From the cell containing the given text, extract its center point as (X, Y) coordinate. 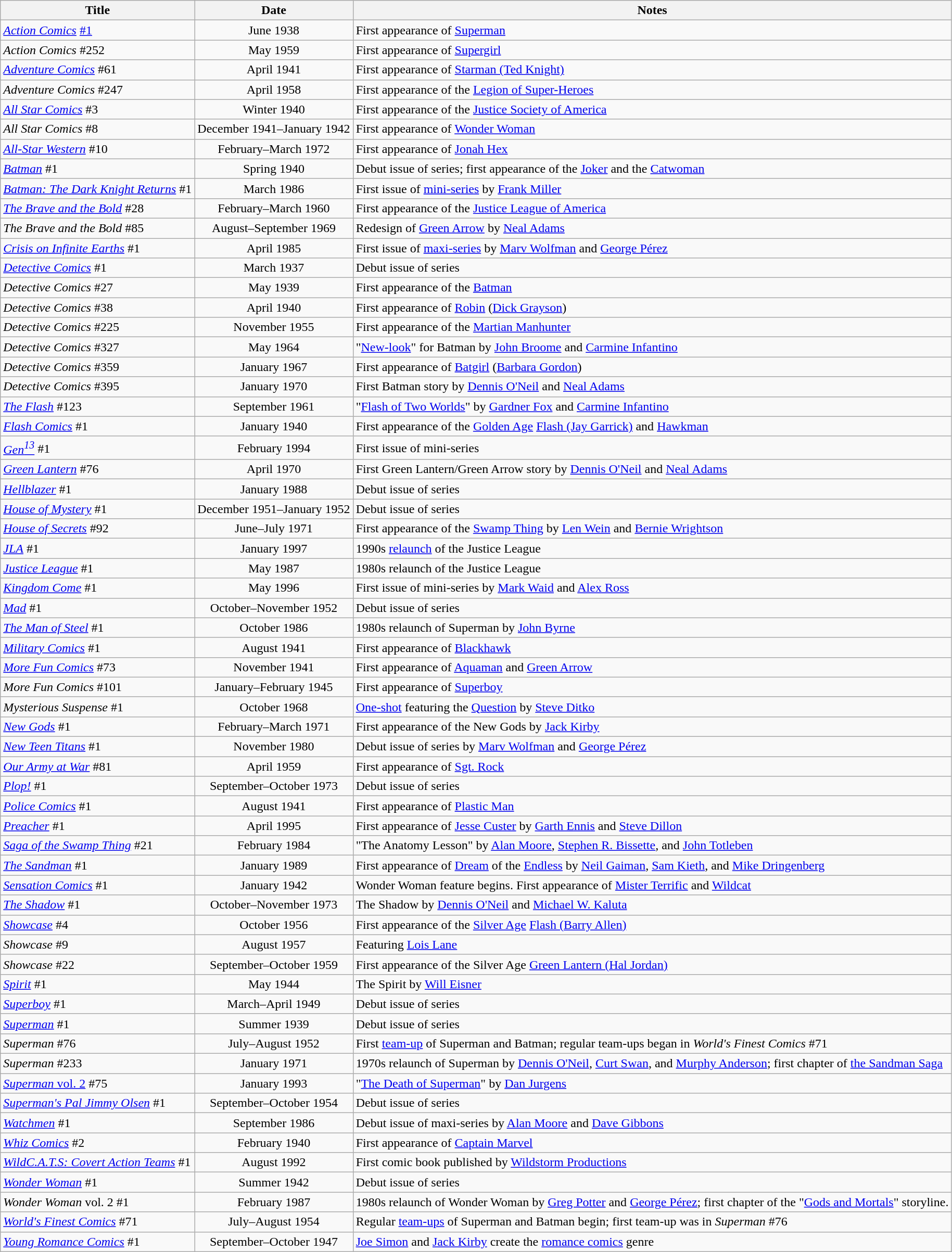
April 1970 (274, 469)
April 1995 (274, 826)
Spirit #1 (98, 984)
The Brave and the Bold #85 (98, 228)
August–September 1969 (274, 228)
Gen13 #1 (98, 448)
March 1937 (274, 268)
September 1961 (274, 406)
April 1940 (274, 308)
March 1986 (274, 188)
Mysterious Suspense #1 (98, 707)
Superman vol. 2 #75 (98, 1083)
April 1959 (274, 766)
October–November 1973 (274, 905)
Saga of the Swamp Thing #21 (98, 846)
First Green Lantern/Green Arrow story by Dennis O'Neil and Neal Adams (652, 469)
February 1994 (274, 448)
Date (274, 10)
January 1989 (274, 865)
January 1970 (274, 387)
Showcase #22 (98, 964)
May 1959 (274, 50)
Showcase #4 (98, 925)
First appearance of Dream of the Endless by Neil Gaiman, Sam Kieth, and Mike Dringenberg (652, 865)
Wonder Woman feature begins. First appearance of Mister Terrific and Wildcat (652, 885)
Adventure Comics #61 (98, 70)
April 1985 (274, 248)
First appearance of Blackhawk (652, 647)
May 1944 (274, 984)
First appearance of the New Gods by Jack Kirby (652, 726)
First appearance of Superboy (652, 687)
Military Comics #1 (98, 647)
All Star Comics #8 (98, 129)
All Star Comics #3 (98, 109)
Green Lantern #76 (98, 469)
Showcase #9 (98, 944)
Kingdom Come #1 (98, 588)
Watchmen #1 (98, 1123)
Debut issue of series by Marv Wolfman and George Pérez (652, 747)
Featuring Lois Lane (652, 944)
Wonder Woman vol. 2 #1 (98, 1202)
1990s relaunch of the Justice League (652, 548)
First appearance of the Legion of Super-Heroes (652, 90)
October 1986 (274, 628)
Detective Comics #1 (98, 268)
Batman #1 (98, 169)
February–March 1972 (274, 149)
The Shadow by Dennis O'Neil and Michael W. Kaluta (652, 905)
First appearance of Supergirl (652, 50)
May 1996 (274, 588)
Sensation Comics #1 (98, 885)
First team-up of Superman and Batman; regular team-ups began in World's Finest Comics #71 (652, 1043)
Adventure Comics #247 (98, 90)
First appearance of Batgirl (Barbara Gordon) (652, 367)
Action Comics #1 (98, 30)
January–February 1945 (274, 687)
September–October 1973 (274, 786)
One-shot featuring the Question by Steve Ditko (652, 707)
May 1987 (274, 568)
April 1941 (274, 70)
September–October 1954 (274, 1103)
First appearance of the Martian Manhunter (652, 327)
February 1940 (274, 1143)
Action Comics #252 (98, 50)
Preacher #1 (98, 826)
October–November 1952 (274, 608)
First appearance of Captain Marvel (652, 1143)
First appearance of Sgt. Rock (652, 766)
Superman #76 (98, 1043)
Our Army at War #81 (98, 766)
Plop! #1 (98, 786)
January 1993 (274, 1083)
February–March 1971 (274, 726)
First appearance of Superman (652, 30)
September–October 1959 (274, 964)
Police Comics #1 (98, 806)
Superman's Pal Jimmy Olsen #1 (98, 1103)
May 1964 (274, 347)
January 1967 (274, 367)
Winter 1940 (274, 109)
Detective Comics #38 (98, 308)
First comic book published by Wildstorm Productions (652, 1162)
More Fun Comics #73 (98, 667)
House of Mystery #1 (98, 509)
Detective Comics #225 (98, 327)
February 1984 (274, 846)
April 1958 (274, 90)
First Batman story by Dennis O'Neil and Neal Adams (652, 387)
Mad #1 (98, 608)
"The Death of Superman" by Dan Jurgens (652, 1083)
"New-look" for Batman by John Broome and Carmine Infantino (652, 347)
1980s relaunch of Superman by John Byrne (652, 628)
Hellblazer #1 (98, 489)
House of Secrets #92 (98, 529)
March–April 1949 (274, 1004)
First appearance of the Silver Age Flash (Barry Allen) (652, 925)
First appearance of the Swamp Thing by Len Wein and Bernie Wrightson (652, 529)
New Teen Titans #1 (98, 747)
1970s relaunch of Superman by Dennis O'Neil, Curt Swan, and Murphy Anderson; first chapter of the Sandman Saga (652, 1064)
All-Star Western #10 (98, 149)
December 1941–January 1942 (274, 129)
Redesign of Green Arrow by Neal Adams (652, 228)
November 1955 (274, 327)
August 1992 (274, 1162)
First appearance of Wonder Woman (652, 129)
October 1956 (274, 925)
July–August 1954 (274, 1222)
Detective Comics #395 (98, 387)
The Spirit by Will Eisner (652, 984)
First appearance of the Batman (652, 288)
Debut issue of maxi-series by Alan Moore and Dave Gibbons (652, 1123)
September 1986 (274, 1123)
JLA #1 (98, 548)
First appearance of the Justice Society of America (652, 109)
First appearance of Robin (Dick Grayson) (652, 308)
Superman #233 (98, 1064)
Justice League #1 (98, 568)
Notes (652, 10)
First issue of mini-series by Frank Miller (652, 188)
Batman: The Dark Knight Returns #1 (98, 188)
First appearance of the Silver Age Green Lantern (Hal Jordan) (652, 964)
Summer 1939 (274, 1024)
Young Romance Comics #1 (98, 1242)
1980s relaunch of Wonder Woman by Greg Potter and George Pérez; first chapter of the "Gods and Mortals" storyline. (652, 1202)
November 1980 (274, 747)
Detective Comics #359 (98, 367)
First appearance of Starman (Ted Knight) (652, 70)
January 1942 (274, 885)
December 1951–January 1952 (274, 509)
First issue of mini-series by Mark Waid and Alex Ross (652, 588)
New Gods #1 (98, 726)
Detective Comics #327 (98, 347)
The Man of Steel #1 (98, 628)
Whiz Comics #2 (98, 1143)
First issue of mini-series (652, 448)
First appearance of the Justice League of America (652, 208)
July–August 1952 (274, 1043)
"The Anatomy Lesson" by Alan Moore, Stephen R. Bissette, and John Totleben (652, 846)
More Fun Comics #101 (98, 687)
February–March 1960 (274, 208)
Joe Simon and Jack Kirby create the romance comics genre (652, 1242)
First issue of maxi-series by Marv Wolfman and George Pérez (652, 248)
First appearance of Jonah Hex (652, 149)
Detective Comics #27 (98, 288)
First appearance of Plastic Man (652, 806)
First appearance of the Golden Age Flash (Jay Garrick) and Hawkman (652, 426)
The Sandman #1 (98, 865)
Summer 1942 (274, 1182)
The Brave and the Bold #28 (98, 208)
Title (98, 10)
Crisis on Infinite Earths #1 (98, 248)
1980s relaunch of the Justice League (652, 568)
May 1939 (274, 288)
January 1997 (274, 548)
"Flash of Two Worlds" by Gardner Fox and Carmine Infantino (652, 406)
Spring 1940 (274, 169)
January 1971 (274, 1064)
Wonder Woman #1 (98, 1182)
First appearance of Jesse Custer by Garth Ennis and Steve Dillon (652, 826)
February 1987 (274, 1202)
Superboy #1 (98, 1004)
World's Finest Comics #71 (98, 1222)
Flash Comics #1 (98, 426)
First appearance of Aquaman and Green Arrow (652, 667)
June 1938 (274, 30)
August 1957 (274, 944)
Superman #1 (98, 1024)
November 1941 (274, 667)
WildC.A.T.S: Covert Action Teams #1 (98, 1162)
June–July 1971 (274, 529)
January 1988 (274, 489)
September–October 1947 (274, 1242)
The Shadow #1 (98, 905)
The Flash #123 (98, 406)
January 1940 (274, 426)
October 1968 (274, 707)
Regular team-ups of Superman and Batman begin; first team-up was in Superman #76 (652, 1222)
Debut issue of series; first appearance of the Joker and the Catwoman (652, 169)
